Find where the given text appears and provide that cell's center as [x, y] coordinate. 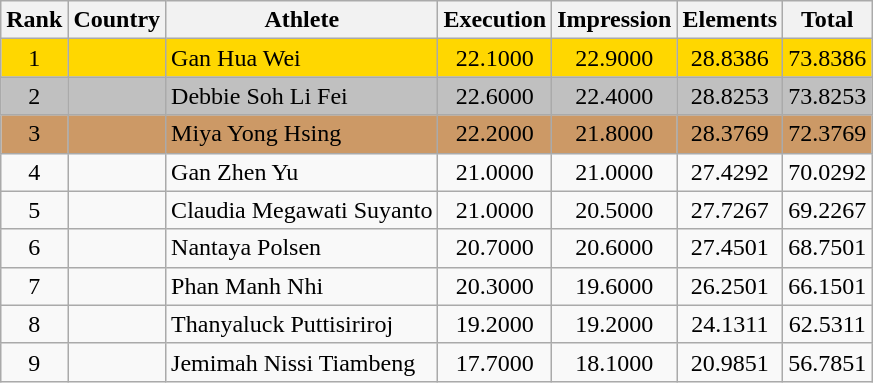
1 [34, 58]
3 [34, 134]
Total [828, 20]
66.1501 [828, 286]
Country [117, 20]
9 [34, 362]
Execution [495, 20]
56.7851 [828, 362]
5 [34, 210]
20.5000 [614, 210]
Phan Manh Nhi [302, 286]
17.7000 [495, 362]
Nantaya Polsen [302, 248]
22.9000 [614, 58]
Athlete [302, 20]
4 [34, 172]
24.1311 [730, 324]
2 [34, 96]
22.1000 [495, 58]
Thanyaluck Puttisiriroj [302, 324]
73.8386 [828, 58]
Gan Zhen Yu [302, 172]
26.2501 [730, 286]
18.1000 [614, 362]
27.4292 [730, 172]
22.2000 [495, 134]
20.7000 [495, 248]
27.4501 [730, 248]
Impression [614, 20]
28.8386 [730, 58]
73.8253 [828, 96]
21.8000 [614, 134]
8 [34, 324]
70.0292 [828, 172]
28.3769 [730, 134]
20.3000 [495, 286]
19.6000 [614, 286]
Miya Yong Hsing [302, 134]
Jemimah Nissi Tiambeng [302, 362]
28.8253 [730, 96]
20.9851 [730, 362]
Rank [34, 20]
72.3769 [828, 134]
22.4000 [614, 96]
Elements [730, 20]
Debbie Soh Li Fei [302, 96]
27.7267 [730, 210]
Gan Hua Wei [302, 58]
69.2267 [828, 210]
62.5311 [828, 324]
20.6000 [614, 248]
Claudia Megawati Suyanto [302, 210]
22.6000 [495, 96]
6 [34, 248]
68.7501 [828, 248]
7 [34, 286]
